Pinpoint the cell where the given text exists, returning its [X, Y] midpoint coordinate. 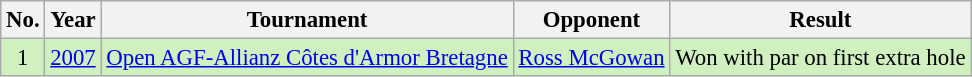
Open AGF-Allianz Côtes d'Armor Bretagne [307, 58]
Opponent [592, 20]
Tournament [307, 20]
Year [73, 20]
Ross McGowan [592, 58]
2007 [73, 58]
1 [23, 58]
Won with par on first extra hole [820, 58]
Result [820, 20]
No. [23, 20]
